Identify which cell holds the provided text, then report its (X, Y) central coordinate. 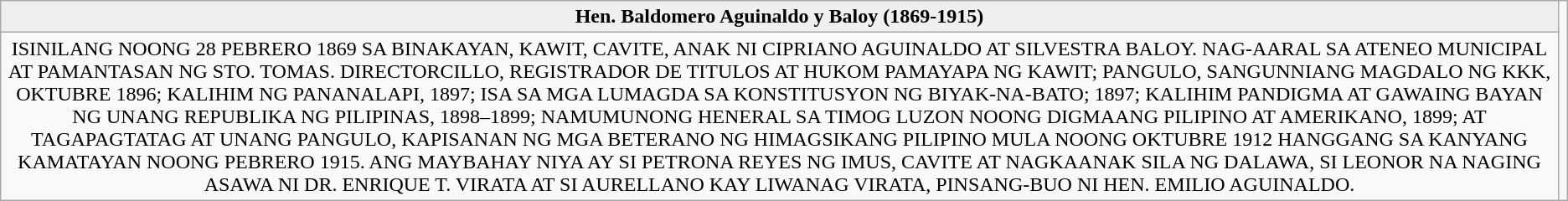
Hen. Baldomero Aguinaldo y Baloy (1869-1915) (779, 17)
